Pinpoint the cell where the given text exists, returning its (X, Y) midpoint coordinate. 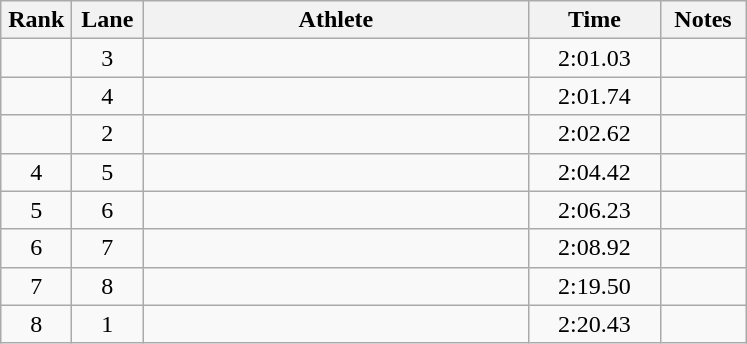
2:19.50 (594, 286)
2:01.03 (594, 58)
2 (108, 134)
2:08.92 (594, 248)
Athlete (336, 20)
2:20.43 (594, 324)
Notes (703, 20)
2:01.74 (594, 96)
2:02.62 (594, 134)
Time (594, 20)
2:04.42 (594, 172)
Lane (108, 20)
1 (108, 324)
3 (108, 58)
Rank (36, 20)
2:06.23 (594, 210)
